Find where the given text appears and provide that cell's center as (x, y) coordinate. 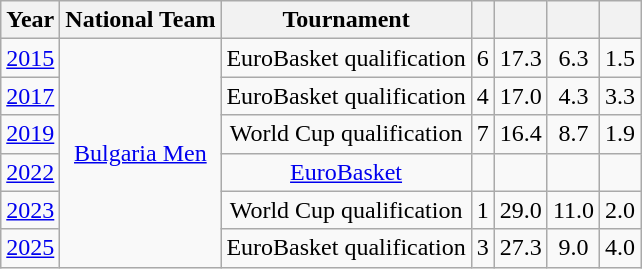
National Team (140, 20)
9.0 (573, 248)
Year (30, 20)
16.4 (520, 134)
4.3 (573, 96)
11.0 (573, 210)
27.3 (520, 248)
17.0 (520, 96)
1.5 (620, 58)
EuroBasket (346, 172)
6 (482, 58)
29.0 (520, 210)
2017 (30, 96)
Tournament (346, 20)
2019 (30, 134)
6.3 (573, 58)
3 (482, 248)
8.7 (573, 134)
4 (482, 96)
2023 (30, 210)
Bulgaria Men (140, 153)
2022 (30, 172)
2.0 (620, 210)
1.9 (620, 134)
4.0 (620, 248)
2015 (30, 58)
1 (482, 210)
2025 (30, 248)
17.3 (520, 58)
7 (482, 134)
3.3 (620, 96)
